Extract the [X, Y] coordinate from the center of the cell holding the provided text.  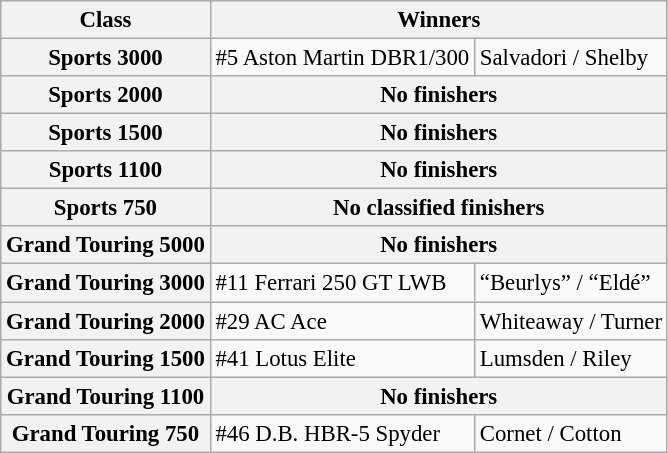
Grand Touring 1100 [106, 396]
Winners [438, 20]
Sports 750 [106, 208]
Sports 2000 [106, 95]
Sports 1100 [106, 170]
Class [106, 20]
Salvadori / Shelby [570, 58]
Grand Touring 2000 [106, 321]
Grand Touring 3000 [106, 283]
“Beurlys” / “Eldé” [570, 283]
#46 D.B. HBR-5 Spyder [342, 433]
Grand Touring 5000 [106, 245]
#5 Aston Martin DBR1/300 [342, 58]
#11 Ferrari 250 GT LWB [342, 283]
#41 Lotus Elite [342, 358]
Cornet / Cotton [570, 433]
Lumsden / Riley [570, 358]
No classified finishers [438, 208]
Grand Touring 750 [106, 433]
Sports 1500 [106, 133]
#29 AC Ace [342, 321]
Grand Touring 1500 [106, 358]
Whiteaway / Turner [570, 321]
Sports 3000 [106, 58]
